Identify which cell holds the provided text, then report its [x, y] central coordinate. 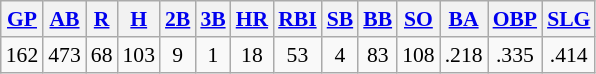
2B [178, 19]
H [138, 19]
R [102, 19]
103 [138, 55]
83 [378, 55]
OBP [516, 19]
4 [340, 55]
SO [418, 19]
3B [212, 19]
9 [178, 55]
68 [102, 55]
.414 [568, 55]
BB [378, 19]
53 [298, 55]
SLG [568, 19]
.218 [464, 55]
1 [212, 55]
SB [340, 19]
162 [22, 55]
473 [64, 55]
GP [22, 19]
HR [252, 19]
18 [252, 55]
BA [464, 19]
108 [418, 55]
.335 [516, 55]
RBI [298, 19]
AB [64, 19]
